Search for the cell housing the specified text and yield its (X, Y) center coordinate. 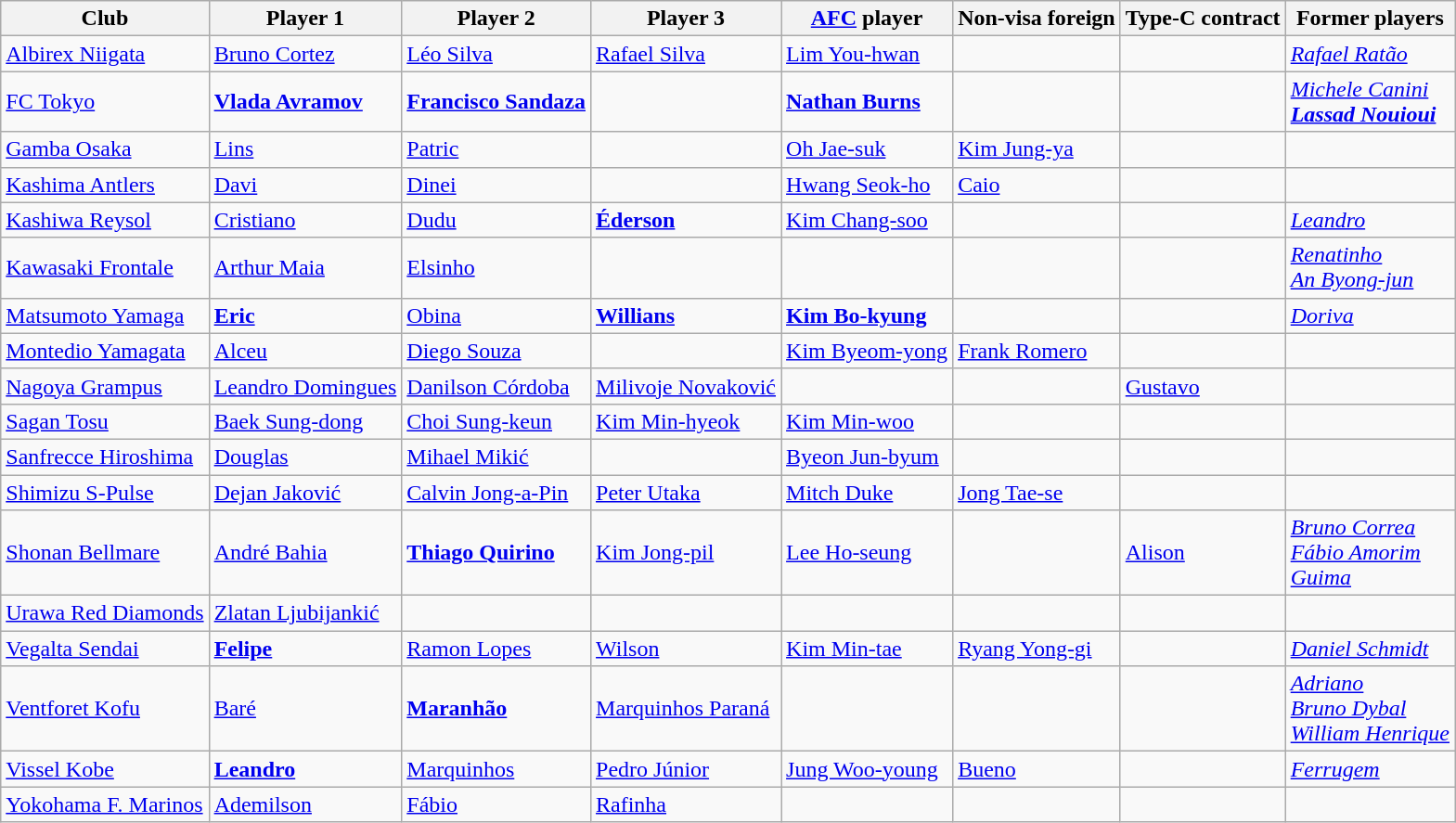
Alison (1203, 553)
Jung Woo-young (867, 769)
Former players (1370, 19)
Kashima Antlers (105, 185)
Lins (305, 149)
Bruno Correa Fábio Amorim Guima (1370, 553)
Kim Min-woo (867, 421)
Dejan Jaković (305, 493)
Cristiano (305, 220)
Sanfrecce Hiroshima (105, 457)
Montedio Yamagata (105, 351)
Lee Ho-seung (867, 553)
Sagan Tosu (105, 421)
Pedro Júnior (687, 769)
Ventforet Kofu (105, 709)
Dinei (496, 185)
Elsinho (496, 267)
Daniel Schmidt (1370, 649)
AFC player (867, 19)
Eric (305, 315)
FC Tokyo (105, 102)
Ademilson (305, 804)
Éderson (687, 220)
Club (105, 19)
Baek Sung-dong (305, 421)
Kim Min-hyeok (687, 421)
Nagoya Grampus (105, 386)
Player 2 (496, 19)
Milivoje Novaković (687, 386)
Obina (496, 315)
Alceu (305, 351)
Hwang Seok-ho (867, 185)
Francisco Sandaza (496, 102)
Frank Romero (1037, 351)
Adriano Bruno Dybal William Henrique (1370, 709)
Kim Bo-kyung (867, 315)
Doriva (1370, 315)
Baré (305, 709)
Gamba Osaka (105, 149)
Arthur Maia (305, 267)
Ferrugem (1370, 769)
Player 3 (687, 19)
Dudu (496, 220)
Felipe (305, 649)
Gustavo (1203, 386)
Diego Souza (496, 351)
Danilson Córdoba (496, 386)
Kim Byeom-yong (867, 351)
Vissel Kobe (105, 769)
Byeon Jun-byum (867, 457)
Marquinhos (496, 769)
Bruno Cortez (305, 54)
Nathan Burns (867, 102)
Albirex Niigata (105, 54)
Kashiwa Reysol (105, 220)
Maranhão (496, 709)
Oh Jae-suk (867, 149)
Kim Min-tae (867, 649)
Zlatan Ljubijankić (305, 613)
Ryang Yong-gi (1037, 649)
Player 1 (305, 19)
Davi (305, 185)
Yokohama F. Marinos (105, 804)
Marquinhos Paraná (687, 709)
Type-C contract (1203, 19)
Vlada Avramov (305, 102)
Kim Chang-soo (867, 220)
Fábio (496, 804)
Rafinha (687, 804)
Wilson (687, 649)
Renatinho An Byong-jun (1370, 267)
Rafael Ratão (1370, 54)
Rafael Silva (687, 54)
Ramon Lopes (496, 649)
Kim Jung-ya (1037, 149)
Urawa Red Diamonds (105, 613)
Calvin Jong-a-Pin (496, 493)
Léo Silva (496, 54)
Kim Jong-pil (687, 553)
Peter Utaka (687, 493)
Shonan Bellmare (105, 553)
Michele Canini Lassad Nouioui (1370, 102)
Lim You-hwan (867, 54)
Caio (1037, 185)
Shimizu S-Pulse (105, 493)
André Bahia (305, 553)
Mihael Mikić (496, 457)
Non-visa foreign (1037, 19)
Douglas (305, 457)
Thiago Quirino (496, 553)
Matsumoto Yamaga (105, 315)
Bueno (1037, 769)
Vegalta Sendai (105, 649)
Choi Sung-keun (496, 421)
Jong Tae-se (1037, 493)
Kawasaki Frontale (105, 267)
Willians (687, 315)
Mitch Duke (867, 493)
Patric (496, 149)
Leandro Domingues (305, 386)
